Output the [X, Y] coordinate of the center of the cell containing the given text.  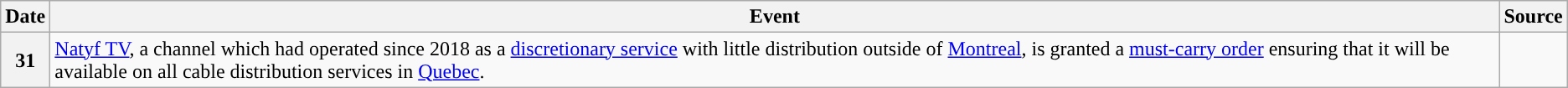
Date [25, 17]
31 [25, 60]
Event [775, 17]
Source [1533, 17]
